Detect which cell encompasses the target text, then output its (X, Y) center coordinate. 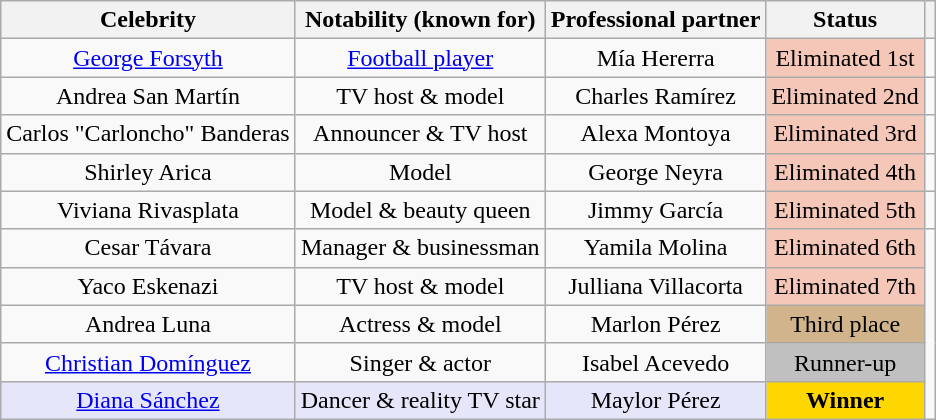
Dancer & reality TV star (420, 400)
Viviana Rivasplata (148, 210)
Isabel Acevedo (656, 362)
Eliminated 2nd (845, 96)
Christian Domínguez (148, 362)
Shirley Arica (148, 172)
Announcer & TV host (420, 134)
Singer & actor (420, 362)
Charles Ramírez (656, 96)
Status (845, 20)
Model (420, 172)
Celebrity (148, 20)
Eliminated 4th (845, 172)
Yaco Eskenazi (148, 286)
Model & beauty queen (420, 210)
Actress & model (420, 324)
Cesar Távara (148, 248)
Eliminated 6th (845, 248)
Yamila Molina (656, 248)
Mía Hererra (656, 58)
Alexa Montoya (656, 134)
Notability (known for) (420, 20)
Eliminated 7th (845, 286)
Eliminated 3rd (845, 134)
Eliminated 1st (845, 58)
Winner (845, 400)
Andrea Luna (148, 324)
Third place (845, 324)
Football player (420, 58)
Jimmy García (656, 210)
Eliminated 5th (845, 210)
Runner-up (845, 362)
Manager & businessman (420, 248)
Maylor Pérez (656, 400)
Carlos "Carloncho" Banderas (148, 134)
George Forsyth (148, 58)
Diana Sánchez (148, 400)
Marlon Pérez (656, 324)
Julliana Villacorta (656, 286)
Professional partner (656, 20)
George Neyra (656, 172)
Andrea San Martín (148, 96)
